Identify which cell holds the provided text, then report its [x, y] central coordinate. 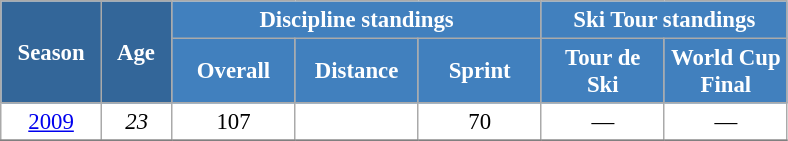
2009 [52, 122]
Discipline standings [356, 20]
107 [234, 122]
Season [52, 52]
23 [136, 122]
Ski Tour standings [664, 20]
World CupFinal [726, 72]
Age [136, 52]
Distance [356, 72]
Overall [234, 72]
Tour deSki [602, 72]
Sprint [480, 72]
70 [480, 122]
